Identify which cell holds the provided text, then report its (X, Y) central coordinate. 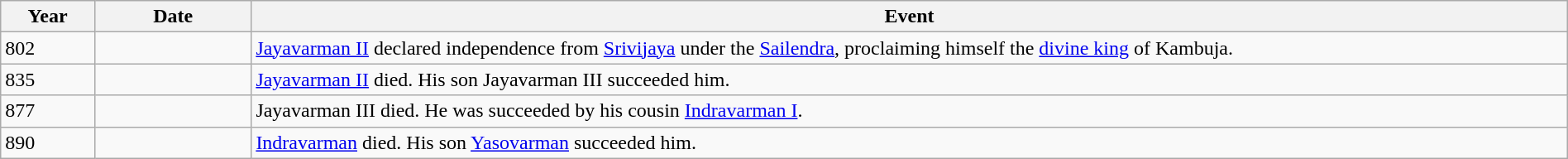
802 (48, 48)
Indravarman died. His son Yasovarman succeeded him. (910, 142)
Year (48, 17)
Date (172, 17)
890 (48, 142)
Jayavarman III died. He was succeeded by his cousin Indravarman I. (910, 111)
877 (48, 111)
Event (910, 17)
Jayavarman II died. His son Jayavarman III succeeded him. (910, 79)
Jayavarman II declared independence from Srivijaya under the Sailendra, proclaiming himself the divine king of Kambuja. (910, 48)
835 (48, 79)
